Scan for the cell matching the given text and deliver its (x, y) coordinate at center. 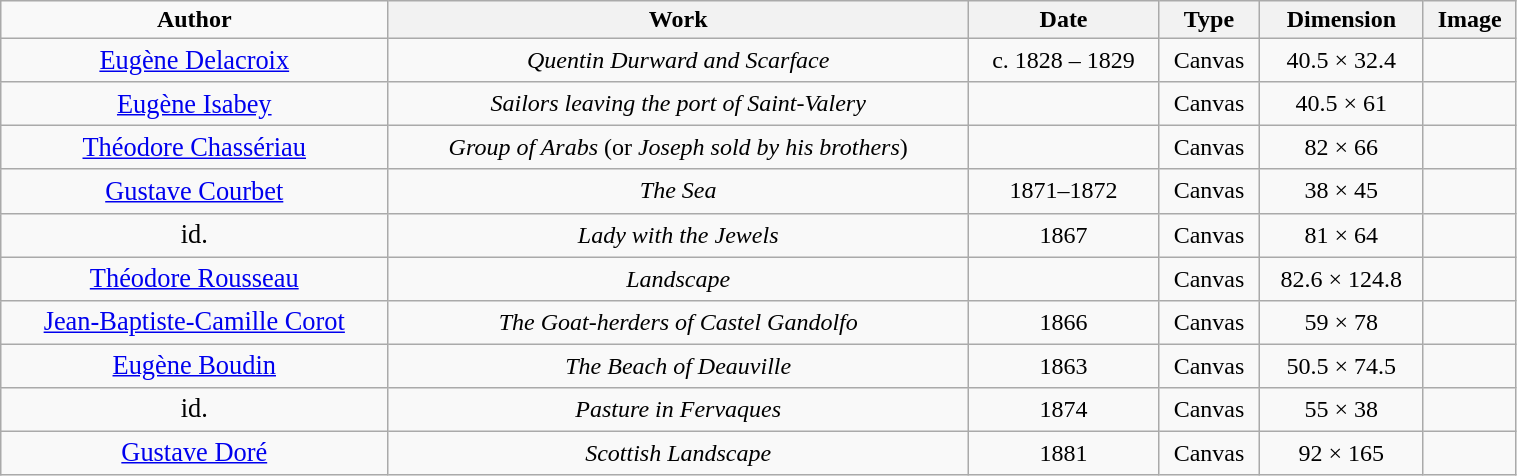
50.5 × 74.5 (1341, 366)
Image (1470, 20)
Author (194, 20)
1863 (1064, 366)
Type (1208, 20)
38 × 45 (1341, 191)
Work (678, 20)
Lady with the Jewels (678, 235)
1867 (1064, 235)
Eugène Isabey (194, 104)
81 × 64 (1341, 235)
Date (1064, 20)
Dimension (1341, 20)
Gustave Courbet (194, 191)
Pasture in Fervaques (678, 409)
c. 1828 – 1829 (1064, 61)
The Goat-herders of Castel Gandolfo (678, 322)
59 × 78 (1341, 322)
Jean-Baptiste-Camille Corot (194, 322)
Théodore Rousseau (194, 279)
1874 (1064, 409)
92 × 165 (1341, 453)
82 × 66 (1341, 148)
Scottish Landscape (678, 453)
40.5 × 61 (1341, 104)
Sailors leaving the port of Saint-Valery (678, 104)
1866 (1064, 322)
Théodore Chassériau (194, 148)
82.6 × 124.8 (1341, 279)
55 × 38 (1341, 409)
Landscape (678, 279)
The Sea (678, 191)
40.5 × 32.4 (1341, 61)
Gustave Doré (194, 453)
Quentin Durward and Scarface (678, 61)
1871–1872 (1064, 191)
Group of Arabs (or Joseph sold by his brothers) (678, 148)
Eugène Delacroix (194, 61)
1881 (1064, 453)
The Beach of Deauville (678, 366)
Eugène Boudin (194, 366)
